Locate the cell with the specified text and output its (X, Y) center coordinate. 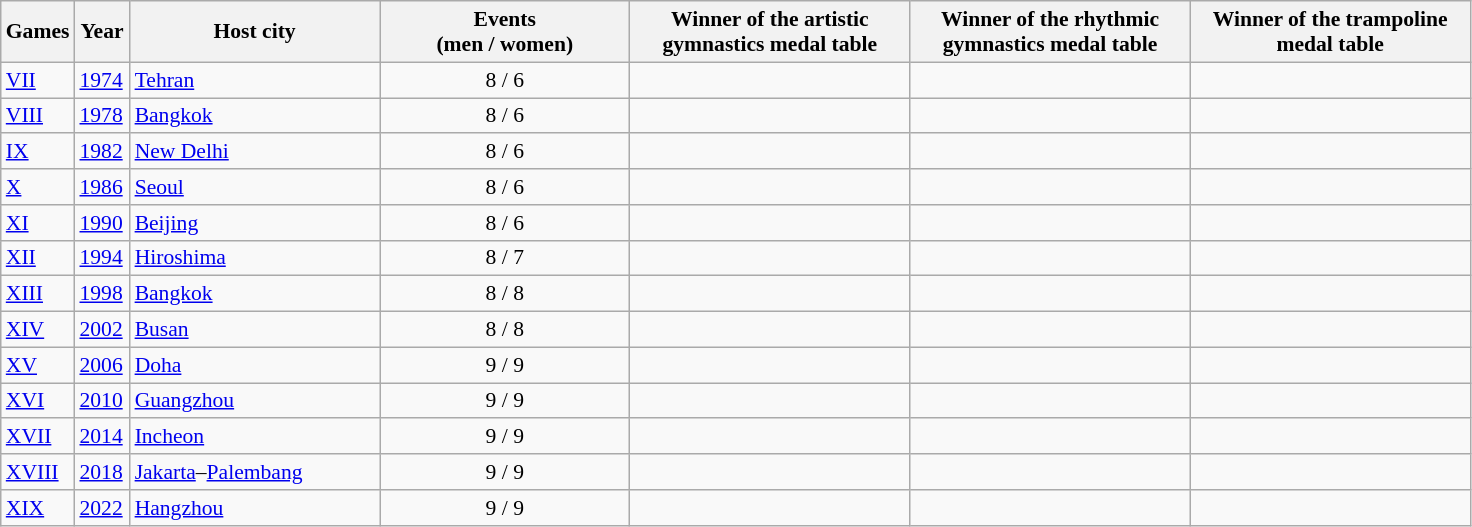
Beijing (255, 223)
XIV (38, 330)
Tehran (255, 80)
XIII (38, 294)
VII (38, 80)
2002 (102, 330)
Hiroshima (255, 258)
Doha (255, 365)
Seoul (255, 187)
Winner of the trampolinemedal table (1330, 32)
2006 (102, 365)
New Delhi (255, 152)
XVI (38, 401)
Winner of the rhythmicgymnastics medal table (1050, 32)
Incheon (255, 437)
1974 (102, 80)
VIII (38, 116)
Host city (255, 32)
2014 (102, 437)
Games (38, 32)
X (38, 187)
2022 (102, 508)
8 / 7 (505, 258)
1998 (102, 294)
1982 (102, 152)
1994 (102, 258)
2010 (102, 401)
XV (38, 365)
Winner of the artisticgymnastics medal table (770, 32)
Jakarta–Palembang (255, 472)
XIX (38, 508)
XII (38, 258)
Events(men / women) (505, 32)
IX (38, 152)
XI (38, 223)
1978 (102, 116)
Guangzhou (255, 401)
2018 (102, 472)
Busan (255, 330)
1986 (102, 187)
Year (102, 32)
XVII (38, 437)
Hangzhou (255, 508)
XVIII (38, 472)
1990 (102, 223)
